Identify which cell holds the provided text, then report its [X, Y] central coordinate. 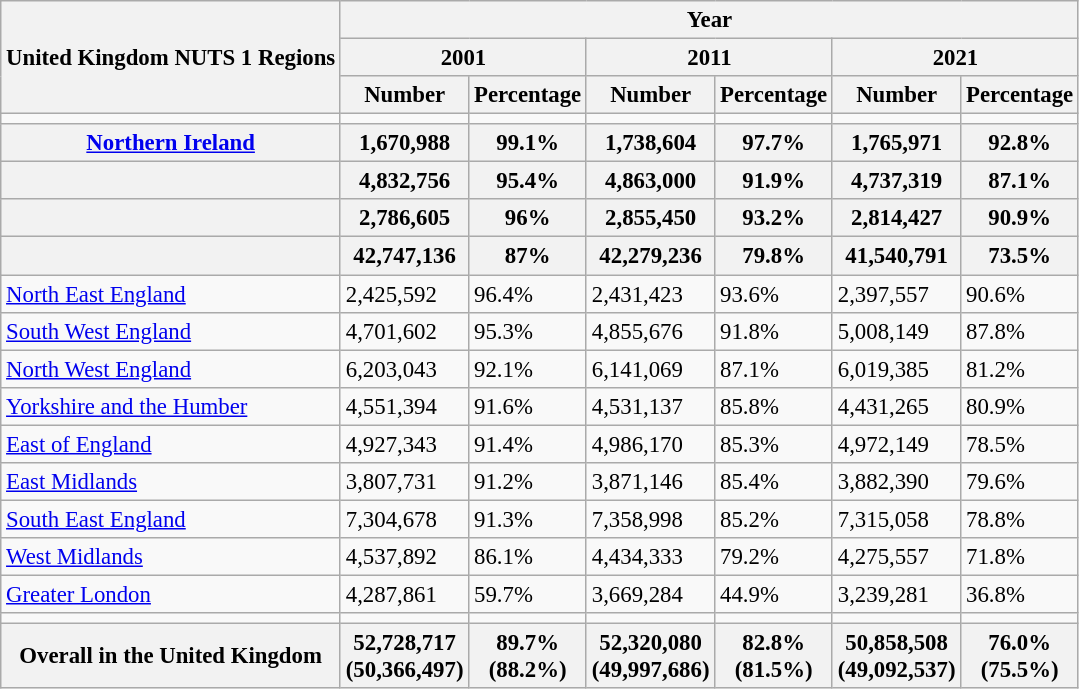
4,434,333 [650, 557]
West Midlands [171, 557]
2,425,592 [404, 294]
7,315,058 [896, 519]
96.4% [528, 294]
93.2% [774, 219]
4,986,170 [650, 444]
42,747,136 [404, 256]
3,871,146 [650, 482]
South East England [171, 519]
78.8% [1020, 519]
Yorkshire and the Humber [171, 406]
50,858,508(49,092,537) [896, 656]
52,728,717(50,366,497) [404, 656]
1,738,604 [650, 143]
4,431,265 [896, 406]
North West England [171, 369]
4,972,149 [896, 444]
90.6% [1020, 294]
91.9% [774, 181]
44.9% [774, 594]
79.8% [774, 256]
East Midlands [171, 482]
5,008,149 [896, 331]
71.8% [1020, 557]
96% [528, 219]
6,141,069 [650, 369]
4,531,137 [650, 406]
93.6% [774, 294]
1,670,988 [404, 143]
4,701,602 [404, 331]
3,882,390 [896, 482]
99.1% [528, 143]
4,863,000 [650, 181]
91.6% [528, 406]
92.1% [528, 369]
87% [528, 256]
3,669,284 [650, 594]
90.9% [1020, 219]
87.8% [1020, 331]
91.3% [528, 519]
85.3% [774, 444]
Northern Ireland [171, 143]
2,786,605 [404, 219]
89.7%(88.2%) [528, 656]
4,855,676 [650, 331]
United Kingdom NUTS 1 Regions [171, 58]
86.1% [528, 557]
52,320,080(49,997,686) [650, 656]
85.2% [774, 519]
41,540,791 [896, 256]
42,279,236 [650, 256]
East of England [171, 444]
Overall in the United Kingdom [171, 656]
3,239,281 [896, 594]
6,203,043 [404, 369]
2021 [955, 58]
82.8%(81.5%) [774, 656]
91.4% [528, 444]
91.8% [774, 331]
7,304,678 [404, 519]
4,832,756 [404, 181]
79.2% [774, 557]
2,431,423 [650, 294]
4,551,394 [404, 406]
73.5% [1020, 256]
South West England [171, 331]
85.8% [774, 406]
2,397,557 [896, 294]
4,737,319 [896, 181]
80.9% [1020, 406]
4,275,557 [896, 557]
2,814,427 [896, 219]
4,927,343 [404, 444]
2,855,450 [650, 219]
Greater London [171, 594]
81.2% [1020, 369]
6,019,385 [896, 369]
78.5% [1020, 444]
91.2% [528, 482]
4,537,892 [404, 557]
85.4% [774, 482]
59.7% [528, 594]
1,765,971 [896, 143]
76.0%(75.5%) [1020, 656]
4,287,861 [404, 594]
3,807,731 [404, 482]
2011 [709, 58]
36.8% [1020, 594]
95.3% [528, 331]
79.6% [1020, 482]
92.8% [1020, 143]
North East England [171, 294]
7,358,998 [650, 519]
95.4% [528, 181]
Year [709, 20]
2001 [463, 58]
97.7% [774, 143]
